Pinpoint the cell where the given text exists, returning its [x, y] midpoint coordinate. 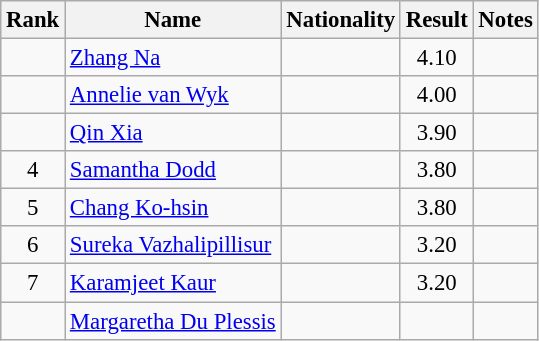
Qin Xia [173, 133]
Result [436, 20]
Name [173, 20]
6 [33, 245]
Margaretha Du Plessis [173, 321]
4.10 [436, 58]
Samantha Dodd [173, 170]
Chang Ko-hsin [173, 208]
Zhang Na [173, 58]
Rank [33, 20]
4 [33, 170]
4.00 [436, 95]
7 [33, 283]
Karamjeet Kaur [173, 283]
Nationality [340, 20]
Annelie van Wyk [173, 95]
Sureka Vazhalipillisur [173, 245]
3.90 [436, 133]
5 [33, 208]
Notes [506, 20]
